Capture the cell that displays the provided text and extract its [x, y] central coordinate. 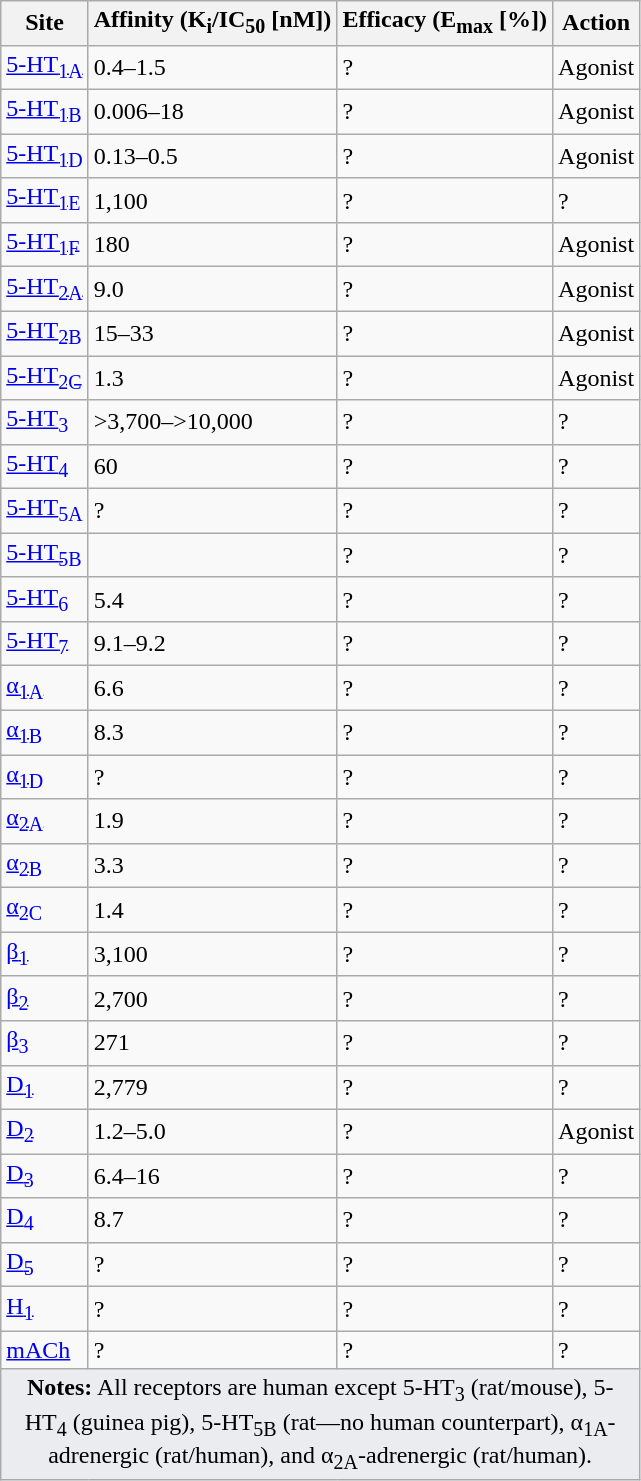
9.1–9.2 [212, 644]
5-HT1B [44, 111]
β1 [44, 954]
D5 [44, 1264]
1.9 [212, 821]
3,100 [212, 954]
60 [212, 466]
α1B [44, 732]
5-HT5B [44, 555]
5-HT2C [44, 378]
β2 [44, 998]
6.4–16 [212, 1176]
0.13–0.5 [212, 156]
α1D [44, 777]
0.4–1.5 [212, 67]
2,700 [212, 998]
α2C [44, 910]
Efficacy (Emax [%]) [445, 23]
Affinity (Ki/IC50 [nM]) [212, 23]
Site [44, 23]
0.006–18 [212, 111]
8.3 [212, 732]
3.3 [212, 865]
5-HT2A [44, 289]
5-HT2B [44, 333]
9.0 [212, 289]
5-HT1E [44, 200]
8.7 [212, 1220]
271 [212, 1043]
1.3 [212, 378]
5-HT5A [44, 511]
H1 [44, 1309]
α2A [44, 821]
5.4 [212, 599]
Action [596, 23]
>3,700–>10,000 [212, 422]
D1 [44, 1087]
D2 [44, 1131]
15–33 [212, 333]
2,779 [212, 1087]
5-HT3 [44, 422]
5-HT6 [44, 599]
D4 [44, 1220]
α2B [44, 865]
β3 [44, 1043]
5-HT7 [44, 644]
5-HT1A [44, 67]
1.2–5.0 [212, 1131]
5-HT1D [44, 156]
180 [212, 244]
D3 [44, 1176]
1,100 [212, 200]
1.4 [212, 910]
6.6 [212, 688]
5-HT4 [44, 466]
mACh [44, 1350]
α1A [44, 688]
5-HT1F [44, 244]
